Scan for the cell matching the given text and deliver its [X, Y] coordinate at center. 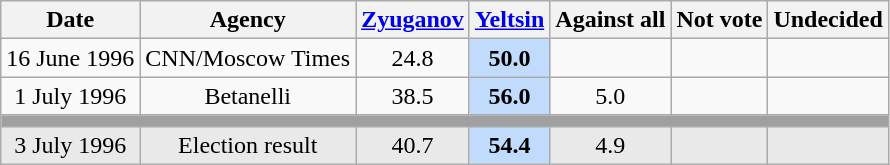
5.0 [610, 96]
16 June 1996 [70, 58]
Betanelli [248, 96]
Against all [610, 20]
Zyuganov [413, 20]
Undecided [828, 20]
Election result [248, 145]
40.7 [413, 145]
3 July 1996 [70, 145]
24.8 [413, 58]
38.5 [413, 96]
Agency [248, 20]
Not vote [720, 20]
1 July 1996 [70, 96]
Yeltsin [509, 20]
4.9 [610, 145]
56.0 [509, 96]
50.0 [509, 58]
54.4 [509, 145]
CNN/Moscow Times [248, 58]
Date [70, 20]
